Locate the cell with the specified text and output its (X, Y) center coordinate. 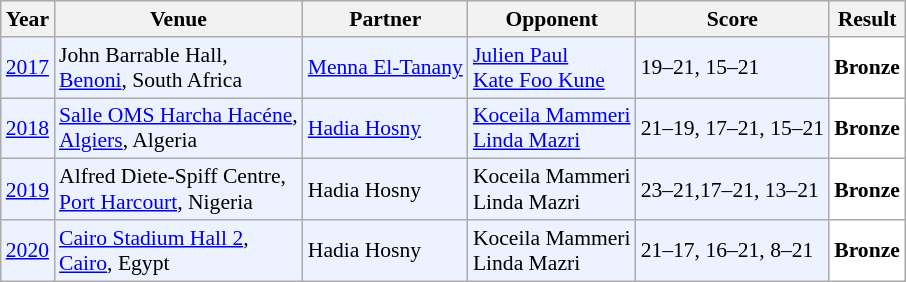
2019 (28, 190)
Venue (178, 19)
Alfred Diete-Spiff Centre,Port Harcourt, Nigeria (178, 190)
Result (867, 19)
John Barrable Hall,Benoni, South Africa (178, 68)
Salle OMS Harcha Hacéne,Algiers, Algeria (178, 128)
21–17, 16–21, 8–21 (733, 250)
Year (28, 19)
Menna El-Tanany (386, 68)
Cairo Stadium Hall 2,Cairo, Egypt (178, 250)
Julien Paul Kate Foo Kune (552, 68)
23–21,17–21, 13–21 (733, 190)
2018 (28, 128)
Partner (386, 19)
21–19, 17–21, 15–21 (733, 128)
Score (733, 19)
2020 (28, 250)
Opponent (552, 19)
19–21, 15–21 (733, 68)
2017 (28, 68)
